Pinpoint the cell where the given text exists, returning its [x, y] midpoint coordinate. 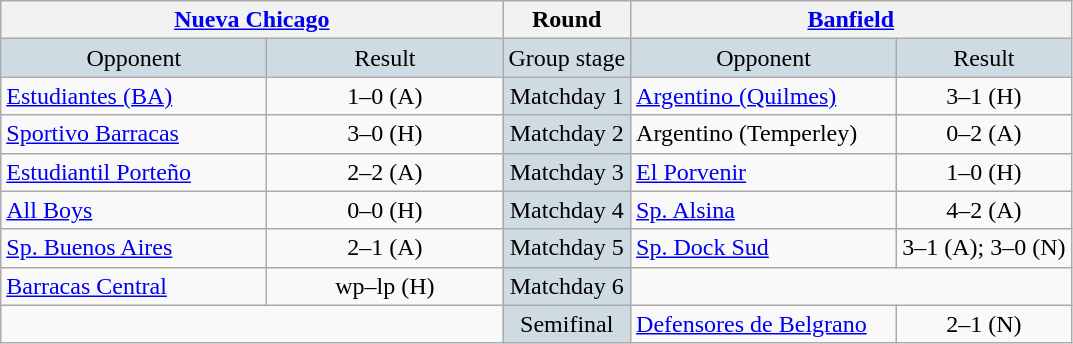
Nueva Chicago [252, 20]
Group stage [567, 58]
Matchday 2 [567, 134]
Matchday 4 [567, 210]
Matchday 3 [567, 172]
El Porvenir [764, 172]
1–0 (H) [984, 172]
Argentino (Temperley) [764, 134]
4–2 (A) [984, 210]
Sp. Alsina [764, 210]
3–1 (A); 3–0 (N) [984, 248]
Defensores de Belgrano [764, 324]
Semifinal [567, 324]
wp–lp (H) [385, 286]
0–0 (H) [385, 210]
2–1 (N) [984, 324]
2–1 (A) [385, 248]
Estudiantes (BA) [134, 96]
Matchday 6 [567, 286]
Estudiantil Porteño [134, 172]
Barracas Central [134, 286]
1–0 (A) [385, 96]
0–2 (A) [984, 134]
3–0 (H) [385, 134]
Matchday 1 [567, 96]
2–2 (A) [385, 172]
All Boys [134, 210]
Argentino (Quilmes) [764, 96]
Sp. Dock Sud [764, 248]
3–1 (H) [984, 96]
Banfield [851, 20]
Sportivo Barracas [134, 134]
Sp. Buenos Aires [134, 248]
Round [567, 20]
Matchday 5 [567, 248]
